Capture the cell that displays the provided text and extract its [x, y] central coordinate. 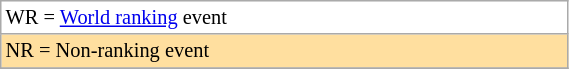
WR = World ranking event [284, 17]
NR = Non-ranking event [284, 51]
